Determine the [x, y] coordinate at the center of the cell enclosing the given text.  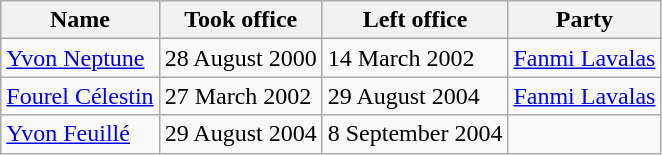
Party [584, 20]
8 September 2004 [415, 134]
14 March 2002 [415, 58]
Left office [415, 20]
27 March 2002 [240, 96]
28 August 2000 [240, 58]
Took office [240, 20]
Fourel Célestin [80, 96]
Name [80, 20]
Yvon Neptune [80, 58]
Yvon Feuillé [80, 134]
